From the cell containing the given text, extract its center point as [x, y] coordinate. 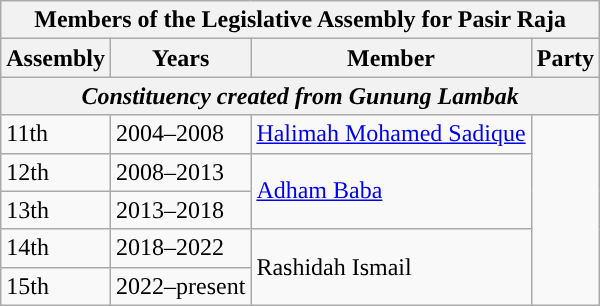
Assembly [56, 58]
Party [565, 58]
2018–2022 [180, 248]
Years [180, 58]
2022–present [180, 286]
2004–2008 [180, 134]
11th [56, 134]
Constituency created from Gunung Lambak [300, 96]
2013–2018 [180, 210]
Halimah Mohamed Sadique [391, 134]
Members of the Legislative Assembly for Pasir Raja [300, 20]
13th [56, 210]
Member [391, 58]
14th [56, 248]
2008–2013 [180, 172]
12th [56, 172]
Rashidah Ismail [391, 267]
15th [56, 286]
Adham Baba [391, 191]
